Extract the [X, Y] coordinate from the center of the cell holding the provided text.  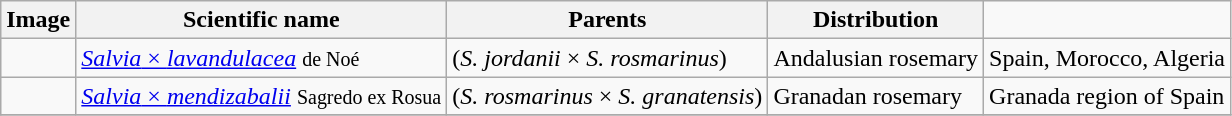
Image [38, 20]
Spain, Morocco, Algeria [1108, 58]
(S. jordanii × S. rosmarinus) [608, 58]
Granadan rosemary [876, 96]
Scientific name [262, 20]
Salvia × lavandulacea de Noé [262, 58]
Granada region of Spain [1108, 96]
Distribution [876, 20]
Parents [608, 20]
(S. rosmarinus × S. granatensis) [608, 96]
Andalusian rosemary [876, 58]
Salvia × mendizabalii Sagredo ex Rosua [262, 96]
